Return (x, y) of the center of cell containing provided text 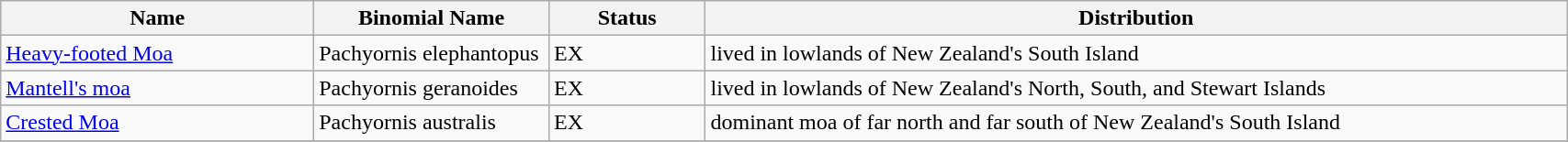
Heavy-footed Moa (158, 53)
dominant moa of far north and far south of New Zealand's South Island (1136, 123)
Name (158, 18)
Pachyornis geranoides (432, 88)
Status (626, 18)
Pachyornis australis (432, 123)
Binomial Name (432, 18)
Distribution (1136, 18)
Crested Moa (158, 123)
Pachyornis elephantopus (432, 53)
lived in lowlands of New Zealand's South Island (1136, 53)
lived in lowlands of New Zealand's North, South, and Stewart Islands (1136, 88)
Mantell's moa (158, 88)
